Capture the cell that displays the provided text and extract its [X, Y] central coordinate. 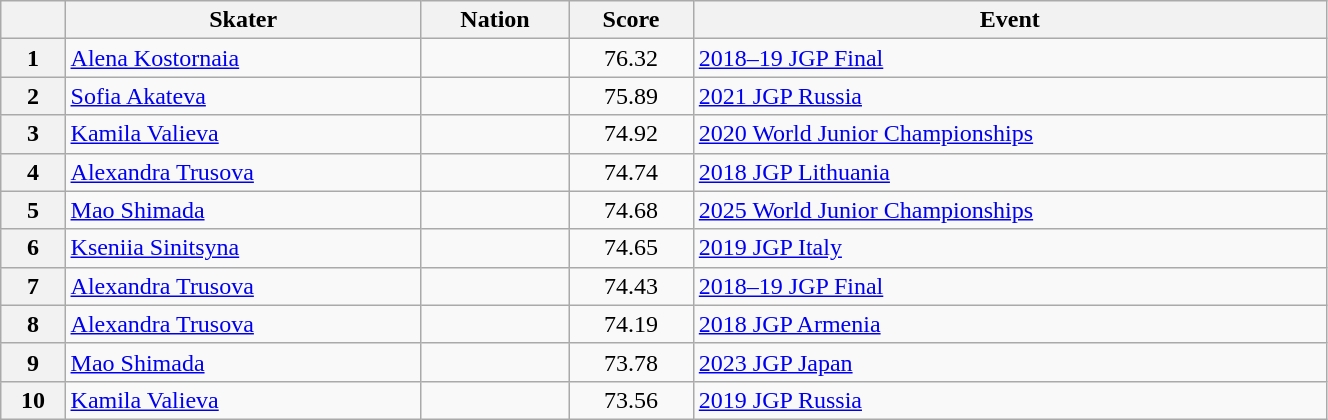
Event [1010, 20]
74.74 [632, 172]
8 [33, 324]
76.32 [632, 58]
Sofia Akateva [243, 96]
2019 JGP Italy [1010, 248]
10 [33, 400]
2018 JGP Armenia [1010, 324]
Kseniia Sinitsyna [243, 248]
2019 JGP Russia [1010, 400]
74.92 [632, 134]
2018 JGP Lithuania [1010, 172]
6 [33, 248]
1 [33, 58]
74.19 [632, 324]
Nation [494, 20]
5 [33, 210]
73.78 [632, 362]
7 [33, 286]
Skater [243, 20]
74.43 [632, 286]
3 [33, 134]
74.65 [632, 248]
2023 JGP Japan [1010, 362]
74.68 [632, 210]
2025 World Junior Championships [1010, 210]
Alena Kostornaia [243, 58]
4 [33, 172]
9 [33, 362]
Score [632, 20]
2020 World Junior Championships [1010, 134]
75.89 [632, 96]
2021 JGP Russia [1010, 96]
73.56 [632, 400]
2 [33, 96]
